Output the [X, Y] coordinate of the center of the cell containing the given text.  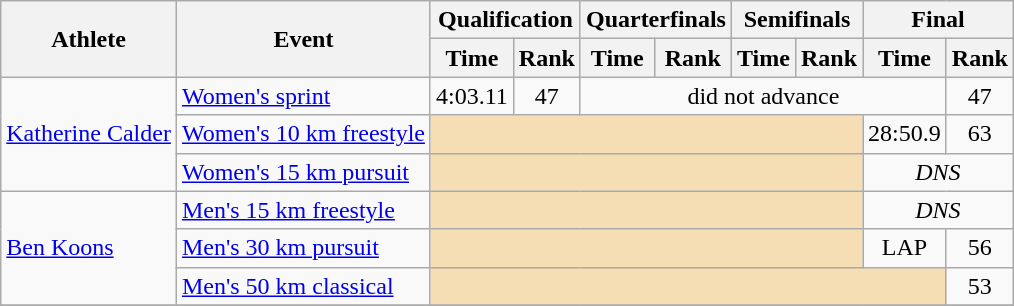
Quarterfinals [656, 20]
Men's 30 km pursuit [303, 248]
53 [980, 286]
Athlete [89, 39]
28:50.9 [905, 134]
4:03.11 [472, 96]
Ben Koons [89, 248]
Women's sprint [303, 96]
Women's 15 km pursuit [303, 172]
56 [980, 248]
LAP [905, 248]
Women's 10 km freestyle [303, 134]
Final [938, 20]
Qualification [505, 20]
Semifinals [796, 20]
did not advance [763, 96]
63 [980, 134]
Men's 50 km classical [303, 286]
Men's 15 km freestyle [303, 210]
Katherine Calder [89, 134]
Event [303, 39]
